From the cell containing the given text, extract its center point as (X, Y) coordinate. 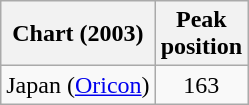
Peakposition (201, 34)
Chart (2003) (78, 34)
163 (201, 85)
Japan (Oricon) (78, 85)
